Detect which cell encompasses the target text, then output its [x, y] center coordinate. 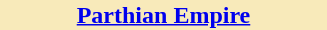
Parthian Empire [164, 15]
